Output the [X, Y] coordinate of the center of the cell containing the given text.  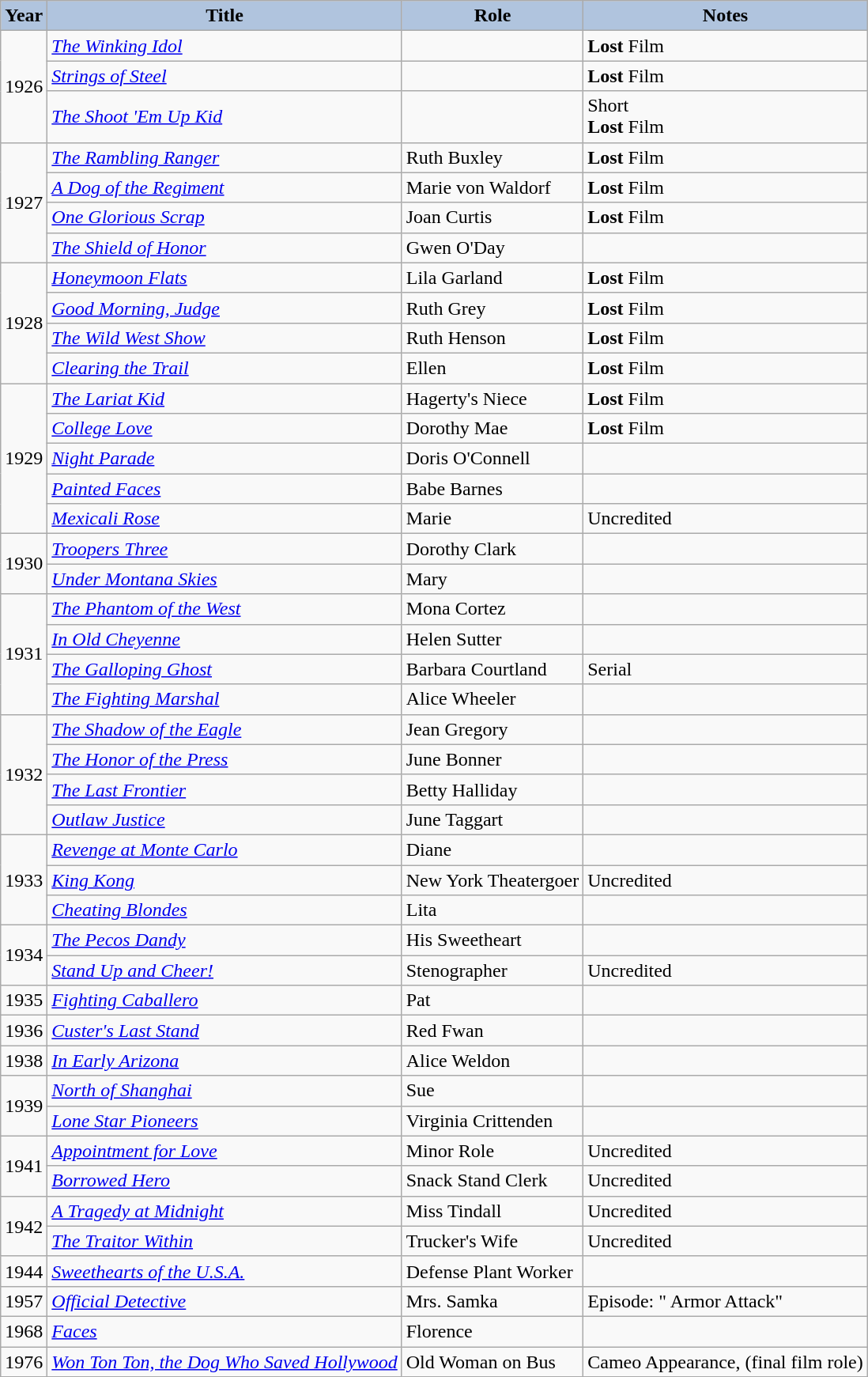
Serial [726, 669]
The Shadow of the Eagle [225, 729]
1939 [24, 1106]
The Wild West Show [225, 338]
Diane [492, 849]
Borrowed Hero [225, 1181]
Under Montana Skies [225, 579]
Troopers Three [225, 549]
June Taggart [492, 819]
1928 [24, 323]
Night Parade [225, 459]
Notes [726, 16]
Babe Barnes [492, 489]
Strings of Steel [225, 76]
Title [225, 16]
Lila Garland [492, 278]
The Lariat Kid [225, 398]
Outlaw Justice [225, 819]
In Old Cheyenne [225, 639]
Ellen [492, 368]
1931 [24, 654]
June Bonner [492, 759]
1933 [24, 880]
A Tragedy at Midnight [225, 1211]
Virginia Crittenden [492, 1121]
The Pecos Dandy [225, 940]
Red Fwan [492, 1031]
Barbara Courtland [492, 669]
1957 [24, 1301]
1929 [24, 458]
Old Woman on Bus [492, 1361]
Trucker's Wife [492, 1241]
His Sweetheart [492, 940]
Cheating Blondes [225, 910]
Doris O'Connell [492, 459]
Stenographer [492, 970]
Defense Plant Worker [492, 1271]
1936 [24, 1031]
Betty Halliday [492, 789]
Alice Weldon [492, 1061]
Ruth Buxley [492, 157]
Miss Tindall [492, 1211]
Mexicali Rose [225, 519]
North of Shanghai [225, 1091]
1926 [24, 87]
1942 [24, 1226]
The Winking Idol [225, 46]
Official Detective [225, 1301]
College Love [225, 429]
Dorothy Clark [492, 549]
Florence [492, 1331]
Mary [492, 579]
Lone Star Pioneers [225, 1121]
The Fighting Marshal [225, 699]
Faces [225, 1331]
Won Ton Ton, the Dog Who Saved Hollywood [225, 1361]
Minor Role [492, 1151]
Stand Up and Cheer! [225, 970]
Helen Sutter [492, 639]
Sweethearts of the U.S.A. [225, 1271]
Gwen O'Day [492, 248]
Hagerty's Niece [492, 398]
The Shield of Honor [225, 248]
1941 [24, 1166]
Painted Faces [225, 489]
Cameo Appearance, (final film role) [726, 1361]
Fighting Caballero [225, 1001]
Marie [492, 519]
Mrs. Samka [492, 1301]
Custer's Last Stand [225, 1031]
New York Theatergoer [492, 880]
Short Lost Film [726, 117]
1935 [24, 1001]
In Early Arizona [225, 1061]
1976 [24, 1361]
Honeymoon Flats [225, 278]
The Galloping Ghost [225, 669]
Dorothy Mae [492, 429]
King Kong [225, 880]
The Last Frontier [225, 789]
The Phantom of the West [225, 609]
Snack Stand Clerk [492, 1181]
Joan Curtis [492, 218]
Lita [492, 910]
Jean Gregory [492, 729]
Marie von Waldorf [492, 187]
1968 [24, 1331]
Ruth Henson [492, 338]
1927 [24, 202]
1934 [24, 955]
1932 [24, 774]
The Traitor Within [225, 1241]
Ruth Grey [492, 308]
1944 [24, 1271]
Mona Cortez [492, 609]
Alice Wheeler [492, 699]
Appointment for Love [225, 1151]
The Shoot 'Em Up Kid [225, 117]
Year [24, 16]
Role [492, 16]
A Dog of the Regiment [225, 187]
One Glorious Scrap [225, 218]
The Rambling Ranger [225, 157]
Pat [492, 1001]
Sue [492, 1091]
Good Morning, Judge [225, 308]
Episode: " Armor Attack" [726, 1301]
1930 [24, 564]
The Honor of the Press [225, 759]
1938 [24, 1061]
Clearing the Trail [225, 368]
Revenge at Monte Carlo [225, 849]
